Detect which cell encompasses the target text, then output its [x, y] center coordinate. 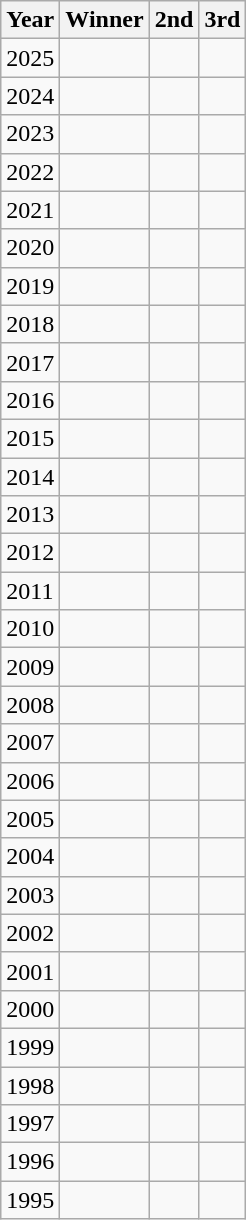
2002 [30, 933]
2003 [30, 895]
2013 [30, 515]
2006 [30, 781]
2000 [30, 1009]
2017 [30, 362]
2022 [30, 172]
2019 [30, 286]
1995 [30, 1200]
2nd [174, 20]
2010 [30, 629]
1998 [30, 1085]
2016 [30, 400]
2014 [30, 477]
2009 [30, 667]
2007 [30, 743]
2018 [30, 324]
2008 [30, 705]
2021 [30, 210]
2012 [30, 553]
Winner [104, 20]
2025 [30, 58]
2020 [30, 248]
2005 [30, 819]
Year [30, 20]
3rd [222, 20]
2015 [30, 438]
1999 [30, 1047]
2011 [30, 591]
2004 [30, 857]
2001 [30, 971]
2024 [30, 96]
2023 [30, 134]
1997 [30, 1124]
1996 [30, 1162]
